Scan for the cell matching the given text and deliver its [x, y] coordinate at center. 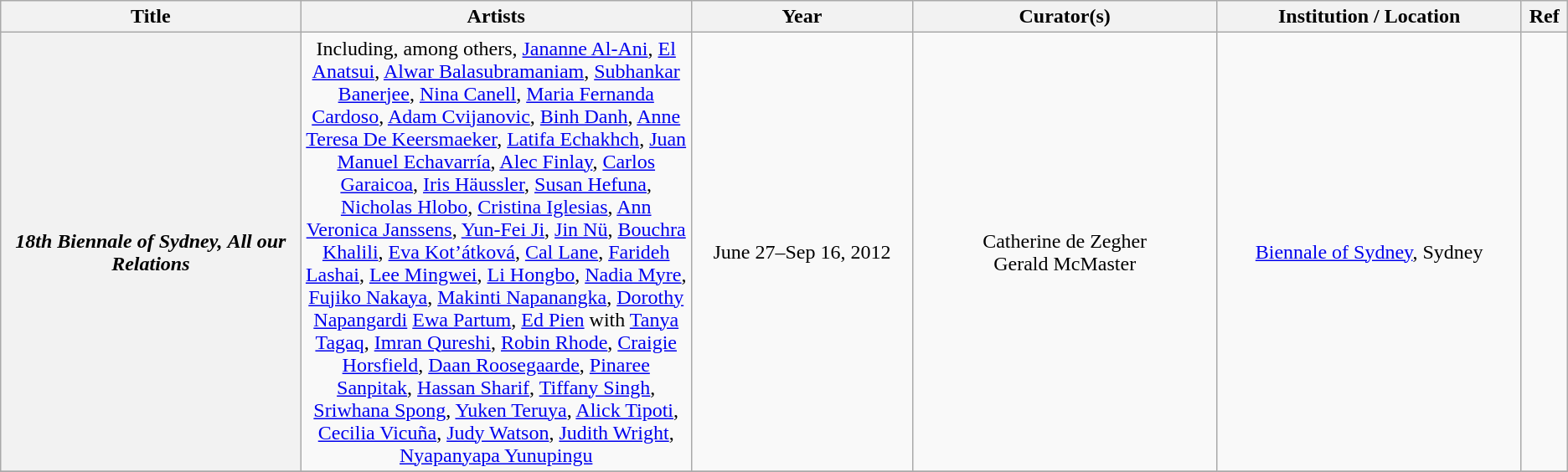
Artists [496, 17]
Biennale of Sydney, Sydney [1369, 252]
Catherine de ZegherGerald McMaster [1065, 252]
June 27–Sep 16, 2012 [802, 252]
Title [151, 17]
Ref [1545, 17]
Year [802, 17]
Curator(s) [1065, 17]
Institution / Location [1369, 17]
18th Biennale of Sydney, All our Relations [151, 252]
